For the text-containing cell, return its midpoint in (x, y) coordinate format. 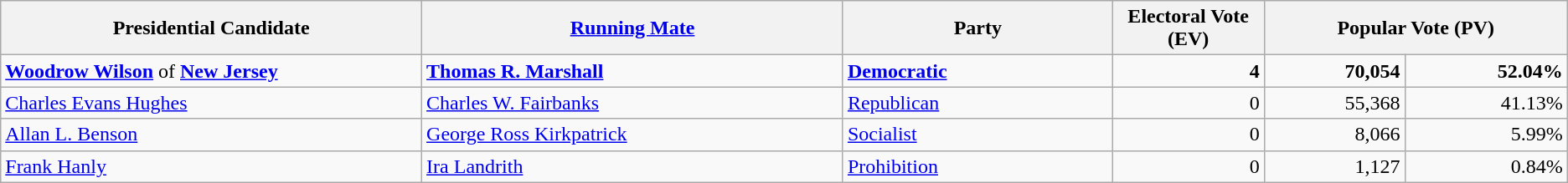
5.99% (1486, 135)
Popular Vote (PV) (1416, 28)
Frank Hanly (211, 166)
George Ross Kirkpatrick (633, 135)
Charles W. Fairbanks (633, 103)
8,066 (1334, 135)
Electoral Vote (EV) (1188, 28)
52.04% (1486, 71)
55,368 (1334, 103)
Socialist (977, 135)
Prohibition (977, 166)
Democratic (977, 71)
41.13% (1486, 103)
Republican (977, 103)
Party (977, 28)
Charles Evans Hughes (211, 103)
Running Mate (633, 28)
Woodrow Wilson of New Jersey (211, 71)
Presidential Candidate (211, 28)
Thomas R. Marshall (633, 71)
1,127 (1334, 166)
Ira Landrith (633, 166)
4 (1188, 71)
Allan L. Benson (211, 135)
0.84% (1486, 166)
70,054 (1334, 71)
